From the cell containing the given text, extract its center point as (X, Y) coordinate. 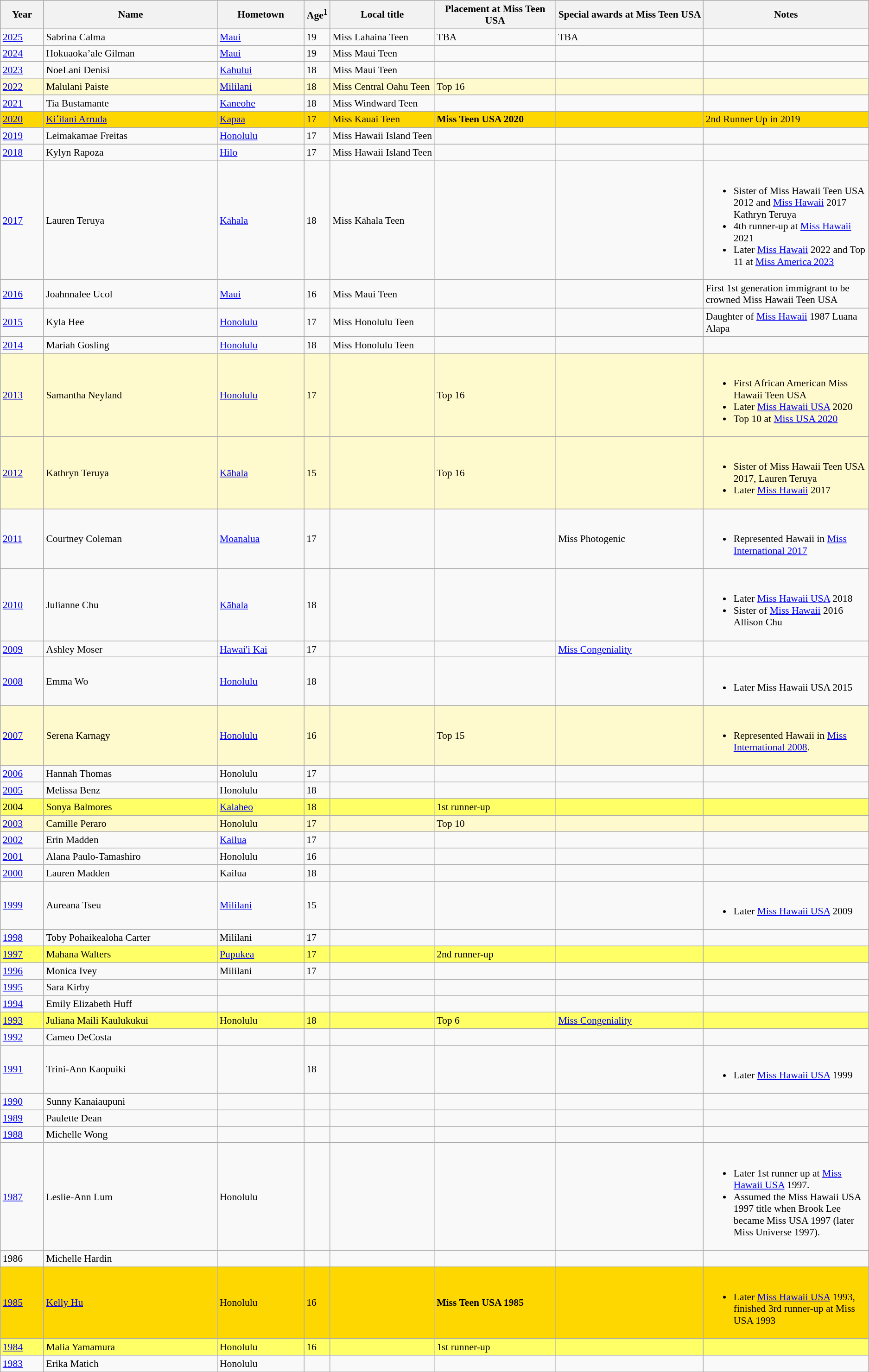
Kylyn Rapoza (131, 153)
Sabrina Calma (131, 37)
2019 (22, 136)
Sunny Kanaiaupuni (131, 1102)
2025 (22, 37)
Leimakamae Freitas (131, 136)
Kalaheo (260, 807)
Lauren Madden (131, 873)
1987 (22, 1197)
Sara Kirby (131, 988)
Kaneohe (260, 103)
First 1st generation immigrant to be crowned Miss Hawaii Teen USA (786, 295)
Mahana Walters (131, 955)
Courtney Coleman (131, 539)
Hokuaoka’ale Gilman (131, 54)
Later Miss Hawaii USA 2015 (786, 681)
Leslie-Ann Lum (131, 1197)
1992 (22, 1037)
2009 (22, 649)
2010 (22, 605)
2024 (22, 54)
Michelle Hardin (131, 1259)
Emma Wo (131, 681)
1988 (22, 1135)
2nd runner-up (495, 955)
2005 (22, 791)
2018 (22, 153)
2011 (22, 539)
Later Miss Hawaii USA 1999 (786, 1069)
Later 1st runner up at Miss Hawaii USA 1997.Assumed the Miss Hawaii USA 1997 title when Brook Lee became Miss USA 1997 (later Miss Universe 1997). (786, 1197)
Melissa Benz (131, 791)
Later Miss Hawaii USA 1993, finished 3rd runner-up at Miss USA 1993 (786, 1303)
Juliana Maili Kaulukukui (131, 1020)
2015 (22, 322)
2002 (22, 840)
1985 (22, 1303)
Kapaa (260, 120)
Top 10 (495, 824)
Sonya Balmores (131, 807)
2006 (22, 774)
1989 (22, 1118)
Miss Kāhala Teen (382, 220)
Paulette Dean (131, 1118)
Malia Yamamura (131, 1347)
Miss Windward Teen (382, 103)
1994 (22, 1004)
Tia Bustamante (131, 103)
1998 (22, 938)
Michelle Wong (131, 1135)
Kyla Hee (131, 322)
Toby Pohaikealoha Carter (131, 938)
Joahnnalee Ucol (131, 295)
Miss Teen USA 1985 (495, 1303)
Monica Ivey (131, 971)
Miss Lahaina Teen (382, 37)
2003 (22, 824)
Samantha Neyland (131, 395)
2021 (22, 103)
2020 (22, 120)
Name (131, 15)
Placement at Miss Teen USA (495, 15)
Miss Teen USA 2020 (495, 120)
Trini-Ann Kaopuiki (131, 1069)
Miss Kauai Teen (382, 120)
Moanalua (260, 539)
2nd Runner Up in 2019 (786, 120)
Special awards at Miss Teen USA (629, 15)
2008 (22, 681)
1986 (22, 1259)
Serena Karnagy (131, 736)
2004 (22, 807)
Ashley Moser (131, 649)
Year (22, 15)
1984 (22, 1347)
Represented Hawaii in Miss International 2017 (786, 539)
1991 (22, 1069)
Camille Peraro (131, 824)
1983 (22, 1364)
Kelly Hu (131, 1303)
Represented Hawaii in Miss International 2008. (786, 736)
1995 (22, 988)
Cameo DeCosta (131, 1037)
Hannah Thomas (131, 774)
Hilo (260, 153)
Aureana Tseu (131, 906)
Emily Elizabeth Huff (131, 1004)
2007 (22, 736)
Miss Central Oahu Teen (382, 87)
1990 (22, 1102)
Erin Madden (131, 840)
1999 (22, 906)
Mariah Gosling (131, 345)
2017 (22, 220)
Miss Photogenic (629, 539)
Alana Paulo-Tamashiro (131, 856)
Kathryn Teruya (131, 472)
2023 (22, 70)
Later Miss Hawaii USA 2009 (786, 906)
2013 (22, 395)
Julianne Chu (131, 605)
Daughter of Miss Hawaii 1987 Luana Alapa (786, 322)
2000 (22, 873)
Top 15 (495, 736)
Pupukea (260, 955)
Notes (786, 15)
Hometown (260, 15)
Hawai'i Kai (260, 649)
Malulani Paiste (131, 87)
2014 (22, 345)
1996 (22, 971)
Kiʻilani Arruda (131, 120)
Lauren Teruya (131, 220)
Top 6 (495, 1020)
Sister of Miss Hawaii Teen USA 2017, Lauren TeruyaLater Miss Hawaii 2017 (786, 472)
First African American Miss Hawaii Teen USALater Miss Hawaii USA 2020Top 10 at Miss USA 2020 (786, 395)
2001 (22, 856)
1993 (22, 1020)
2022 (22, 87)
Later Miss Hawaii USA 2018Sister of Miss Hawaii 2016 Allison Chu (786, 605)
NoeLani Denisi (131, 70)
Kahului (260, 70)
2016 (22, 295)
Local title (382, 15)
Erika Matich (131, 1364)
2012 (22, 472)
1997 (22, 955)
Age1 (317, 15)
